Pinpoint the cell where the given text exists, returning its [X, Y] midpoint coordinate. 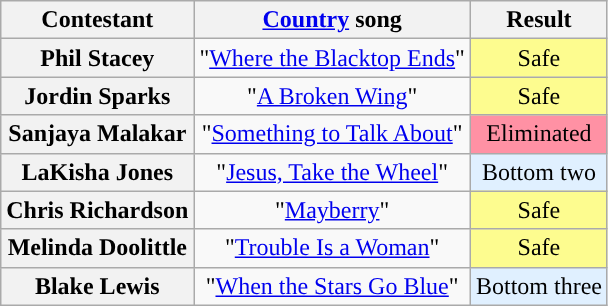
"Something to Talk About" [332, 134]
Contestant [98, 20]
"When the Stars Go Blue" [332, 286]
Melinda Doolittle [98, 248]
LaKisha Jones [98, 172]
"A Broken Wing" [332, 96]
Sanjaya Malakar [98, 134]
Jordin Sparks [98, 96]
Chris Richardson [98, 210]
"Trouble Is a Woman" [332, 248]
Country song [332, 20]
Blake Lewis [98, 286]
"Jesus, Take the Wheel" [332, 172]
"Where the Blacktop Ends" [332, 58]
Bottom two [538, 172]
Bottom three [538, 286]
Eliminated [538, 134]
"Mayberry" [332, 210]
Result [538, 20]
Phil Stacey [98, 58]
